Provide the [x, y] coordinate of the cell's center where the given text is located.  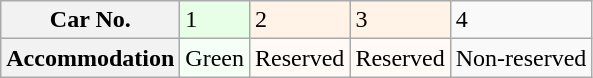
2 [299, 20]
3 [400, 20]
Non-reserved [521, 58]
1 [215, 20]
Car No. [90, 20]
Accommodation [90, 58]
Green [215, 58]
4 [521, 20]
